Detect which cell encompasses the target text, then output its [X, Y] center coordinate. 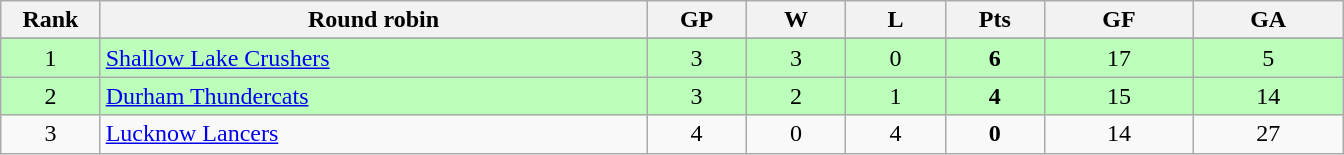
27 [1268, 134]
Shallow Lake Crushers [374, 58]
6 [994, 58]
GF [1118, 20]
17 [1118, 58]
Round robin [374, 20]
GP [696, 20]
Rank [50, 20]
5 [1268, 58]
15 [1118, 96]
L [896, 20]
Durham Thundercats [374, 96]
W [796, 20]
GA [1268, 20]
Pts [994, 20]
Lucknow Lancers [374, 134]
